For the text-containing cell, return its midpoint in (X, Y) coordinate format. 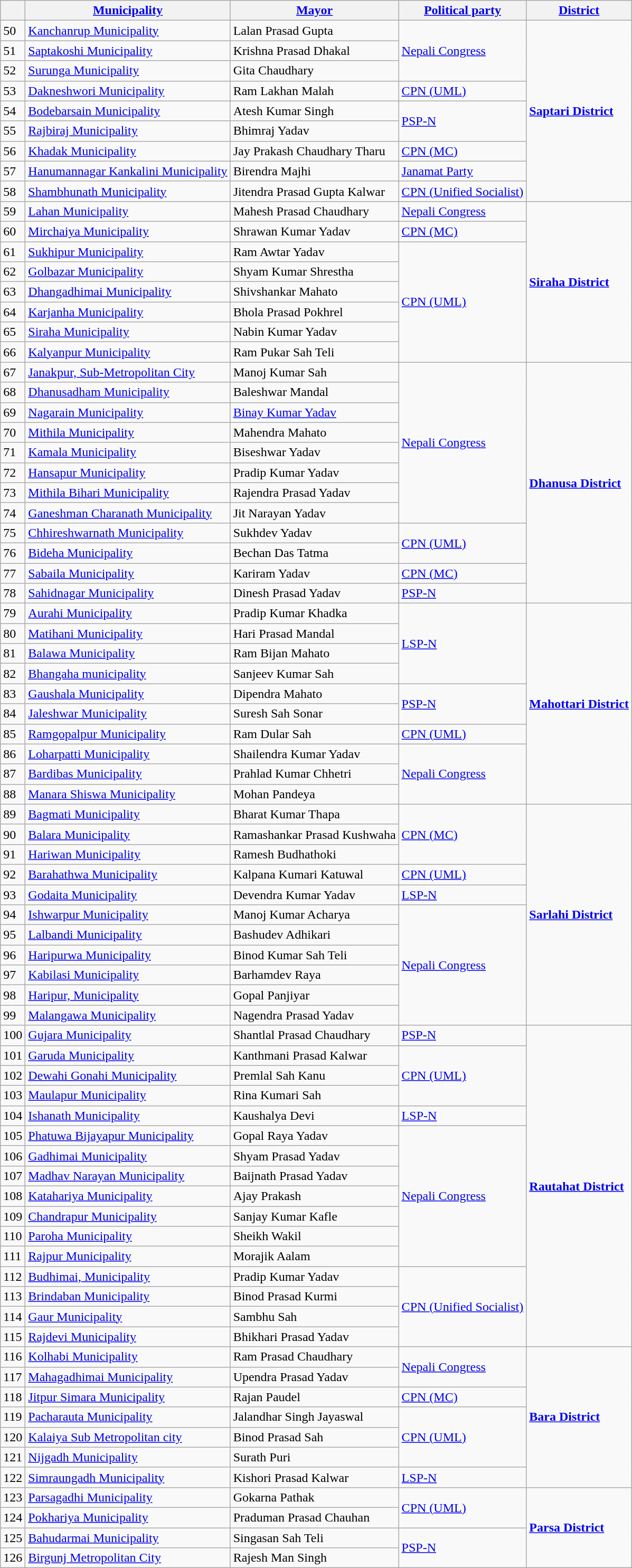
117 (13, 1377)
66 (13, 352)
102 (13, 1075)
Ram Dular Sah (315, 734)
Balawa Municipality (128, 654)
55 (13, 131)
Ganeshman Charanath Municipality (128, 513)
Sambhu Sah (315, 1317)
Shailendra Kumar Yadav (315, 754)
88 (13, 794)
93 (13, 895)
Bardibas Municipality (128, 774)
Mayor (315, 11)
Janamat Party (463, 171)
Shantlal Prasad Chaudhary (315, 1035)
81 (13, 654)
124 (13, 1517)
115 (13, 1337)
Surunga Municipality (128, 71)
District (579, 11)
73 (13, 493)
125 (13, 1538)
Shyam Kumar Shrestha (315, 272)
Mahesh Prasad Chaudhary (315, 211)
Manoj Kumar Sah (315, 372)
52 (13, 71)
100 (13, 1035)
Baijnath Prasad Yadav (315, 1176)
54 (13, 111)
Rajdevi Municipality (128, 1337)
Singasan Sah Teli (315, 1538)
Mahendra Mahato (315, 432)
Brindaban Municipality (128, 1297)
86 (13, 754)
Gita Chaudhary (315, 71)
68 (13, 392)
Paroha Municipality (128, 1236)
Mirchaiya Municipality (128, 231)
Gadhimai Municipality (128, 1156)
Barahathwa Municipality (128, 874)
Hariwan Municipality (128, 854)
Sahidnagar Municipality (128, 593)
76 (13, 553)
Jaleshwar Municipality (128, 714)
Suresh Sah Sonar (315, 714)
Parsagadhi Municipality (128, 1497)
Matihani Municipality (128, 634)
Karjanha Municipality (128, 312)
83 (13, 694)
Ramesh Budhathoki (315, 854)
Nabin Kumar Yadav (315, 332)
Prahlad Kumar Chhetri (315, 774)
Kishori Prasad Kalwar (315, 1477)
99 (13, 1015)
Shyam Prasad Yadav (315, 1156)
Kabilasi Municipality (128, 975)
106 (13, 1156)
Malangawa Municipality (128, 1015)
103 (13, 1095)
Ram Prasad Chaudhary (315, 1357)
Shrawan Kumar Yadav (315, 231)
Ram Lakhan Malah (315, 91)
109 (13, 1216)
Praduman Prasad Chauhan (315, 1517)
74 (13, 513)
94 (13, 915)
Jitendra Prasad Gupta Kalwar (315, 191)
Gopal Raya Yadav (315, 1136)
Gaur Municipality (128, 1317)
63 (13, 292)
Mahagadhimai Municipality (128, 1377)
Bara District (579, 1417)
Mithila Bihari Municipality (128, 493)
89 (13, 814)
114 (13, 1317)
Rajesh Man Singh (315, 1558)
50 (13, 31)
Rina Kumari Sah (315, 1095)
Bideha Municipality (128, 553)
Bashudev Adhikari (315, 935)
123 (13, 1497)
Sukhipur Municipality (128, 252)
Pokhariya Municipality (128, 1517)
Dakneshwori Municipality (128, 91)
Sheikh Wakil (315, 1236)
Sanjay Kumar Kafle (315, 1216)
Haripurwa Municipality (128, 955)
Saptari District (579, 111)
104 (13, 1116)
Dinesh Prasad Yadav (315, 593)
Dipendra Mahato (315, 694)
Bhikhari Prasad Yadav (315, 1337)
Kalaiya Sub Metropolitan city (128, 1437)
Ajay Prakash (315, 1196)
Jitpur Simara Municipality (128, 1397)
101 (13, 1055)
80 (13, 634)
Manoj Kumar Acharya (315, 915)
Gokarna Pathak (315, 1497)
120 (13, 1437)
Kolhabi Municipality (128, 1357)
Dhanusadham Municipality (128, 392)
Rajbiraj Municipality (128, 131)
58 (13, 191)
122 (13, 1477)
Devendra Kumar Yadav (315, 895)
90 (13, 834)
69 (13, 412)
Balara Municipality (128, 834)
75 (13, 533)
Kaushalya Devi (315, 1116)
110 (13, 1236)
Sabaila Municipality (128, 573)
108 (13, 1196)
Bodebarsain Municipality (128, 111)
Shambhunath Municipality (128, 191)
Binay Kumar Yadav (315, 412)
Chandrapur Municipality (128, 1216)
Nagendra Prasad Yadav (315, 1015)
Kalpana Kumari Katuwal (315, 874)
Bagmati Municipality (128, 814)
Golbazar Municipality (128, 272)
Upendra Prasad Yadav (315, 1377)
Rajpur Municipality (128, 1257)
Birgunj Metropolitan City (128, 1558)
113 (13, 1297)
Municipality (128, 11)
Binod Kumar Sah Teli (315, 955)
Jit Narayan Yadav (315, 513)
121 (13, 1457)
60 (13, 231)
Ramgopalpur Municipality (128, 734)
96 (13, 955)
Sarlahi District (579, 914)
Chhireshwarnath Municipality (128, 533)
Saptakoshi Municipality (128, 51)
Hanumannagar Kankalini Municipality (128, 171)
56 (13, 151)
Gaushala Municipality (128, 694)
112 (13, 1277)
Ram Awtar Yadav (315, 252)
Binod Prasad Kurmi (315, 1297)
Jay Prakash Chaudhary Tharu (315, 151)
Bhangaha municipality (128, 674)
Kalyanpur Municipality (128, 352)
Bechan Das Tatma (315, 553)
Lalan Prasad Gupta (315, 31)
Gopal Panjiyar (315, 995)
Mithila Municipality (128, 432)
Barhamdev Raya (315, 975)
62 (13, 272)
64 (13, 312)
111 (13, 1257)
Janakpur, Sub-Metropolitan City (128, 372)
Siraha Municipality (128, 332)
Ram Bijan Mahato (315, 654)
Mahottari District (579, 704)
97 (13, 975)
Sukhdev Yadav (315, 533)
116 (13, 1357)
Dewahi Gonahi Municipality (128, 1075)
57 (13, 171)
78 (13, 593)
84 (13, 714)
Ishwarpur Municipality (128, 915)
51 (13, 51)
Kanchanrup Municipality (128, 31)
Madhav Narayan Municipality (128, 1176)
Morajik Aalam (315, 1257)
91 (13, 854)
Katahariya Municipality (128, 1196)
Parsa District (579, 1527)
92 (13, 874)
87 (13, 774)
Kanthmani Prasad Kalwar (315, 1055)
Mohan Pandeya (315, 794)
Rajendra Prasad Yadav (315, 493)
Loharpatti Municipality (128, 754)
Ramashankar Prasad Kushwaha (315, 834)
Khadak Municipality (128, 151)
98 (13, 995)
85 (13, 734)
82 (13, 674)
Phatuwa Bijayapur Municipality (128, 1136)
Godaita Municipality (128, 895)
Rautahat District (579, 1186)
Biseshwar Yadav (315, 452)
Gujara Municipality (128, 1035)
Pradip Kumar Khadka (315, 613)
Haripur, Municipality (128, 995)
67 (13, 372)
Rajan Paudel (315, 1397)
53 (13, 91)
Hari Prasad Mandal (315, 634)
Ishanath Municipality (128, 1116)
Kamala Municipality (128, 452)
Hansapur Municipality (128, 473)
Manara Shiswa Municipality (128, 794)
105 (13, 1136)
Simraungadh Municipality (128, 1477)
119 (13, 1417)
Garuda Municipality (128, 1055)
Lalbandi Municipality (128, 935)
Krishna Prasad Dhakal (315, 51)
Bhimraj Yadav (315, 131)
Aurahi Municipality (128, 613)
Atesh Kumar Singh (315, 111)
72 (13, 473)
118 (13, 1397)
Dhanusa District (579, 483)
Birendra Majhi (315, 171)
126 (13, 1558)
Nijgadh Municipality (128, 1457)
Bahudarmai Municipality (128, 1538)
95 (13, 935)
59 (13, 211)
Premlal Sah Kanu (315, 1075)
Bharat Kumar Thapa (315, 814)
61 (13, 252)
Ram Pukar Sah Teli (315, 352)
70 (13, 432)
Lahan Municipality (128, 211)
Dhangadhimai Municipality (128, 292)
79 (13, 613)
Kariram Yadav (315, 573)
65 (13, 332)
Binod Prasad Sah (315, 1437)
Pacharauta Municipality (128, 1417)
Jalandhar Singh Jayaswal (315, 1417)
Budhimai, Municipality (128, 1277)
Bhola Prasad Pokhrel (315, 312)
107 (13, 1176)
Political party (463, 11)
Siraha District (579, 281)
71 (13, 452)
Nagarain Municipality (128, 412)
Maulapur Municipality (128, 1095)
Surath Puri (315, 1457)
Baleshwar Mandal (315, 392)
77 (13, 573)
Shivshankar Mahato (315, 292)
Sanjeev Kumar Sah (315, 674)
